Return the [X, Y] coordinate for the center point of the cell that contains the specified text.  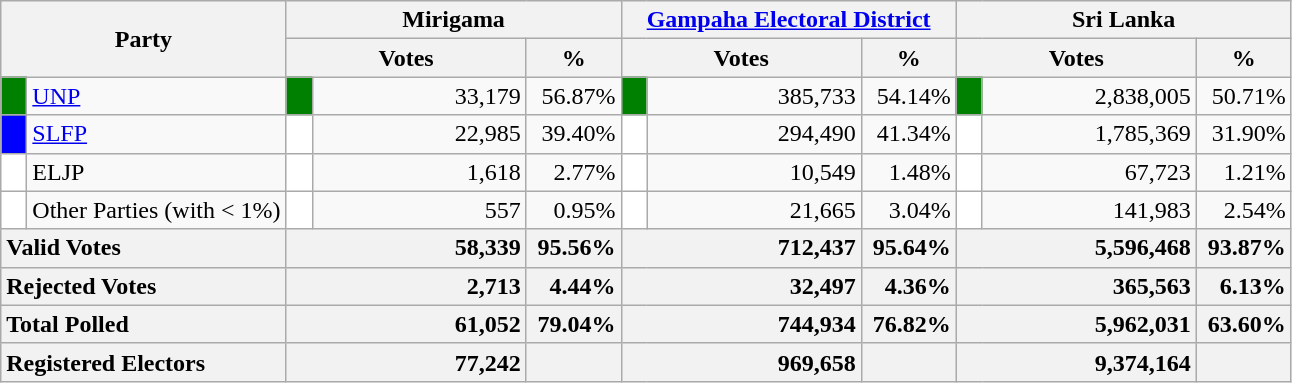
Registered Electors [144, 362]
6.13% [1244, 286]
58,339 [406, 248]
2.54% [1244, 210]
54.14% [908, 96]
2.77% [574, 172]
39.40% [574, 134]
5,596,468 [1076, 248]
93.87% [1244, 248]
0.95% [574, 210]
79.04% [574, 324]
21,665 [754, 210]
Mirigama [454, 20]
4.36% [908, 286]
1.21% [1244, 172]
744,934 [741, 324]
9,374,164 [1076, 362]
3.04% [908, 210]
67,723 [1089, 172]
63.60% [1244, 324]
4.44% [574, 286]
5,962,031 [1076, 324]
56.87% [574, 96]
2,838,005 [1089, 96]
41.34% [908, 134]
969,658 [741, 362]
Rejected Votes [144, 286]
50.71% [1244, 96]
Other Parties (with < 1%) [156, 210]
557 [419, 210]
95.64% [908, 248]
Total Polled [144, 324]
365,563 [1076, 286]
22,985 [419, 134]
UNP [156, 96]
385,733 [754, 96]
Party [144, 39]
Gampaha Electoral District [788, 20]
2,713 [406, 286]
1,785,369 [1089, 134]
Sri Lanka [1124, 20]
61,052 [406, 324]
32,497 [741, 286]
ELJP [156, 172]
95.56% [574, 248]
10,549 [754, 172]
1,618 [419, 172]
76.82% [908, 324]
141,983 [1089, 210]
33,179 [419, 96]
1.48% [908, 172]
294,490 [754, 134]
77,242 [406, 362]
SLFP [156, 134]
712,437 [741, 248]
Valid Votes [144, 248]
31.90% [1244, 134]
